Provide the [x, y] coordinate of the cell's center where the given text is located.  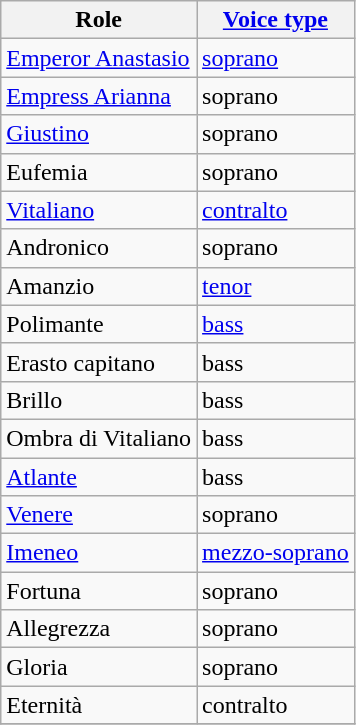
mezzo-soprano [276, 553]
Vitaliano [99, 210]
Gloria [99, 667]
Ombra di Vitaliano [99, 438]
Eufemia [99, 172]
Role [99, 20]
Imeneo [99, 553]
Empress Arianna [99, 96]
Erasto capitano [99, 362]
Venere [99, 515]
Amanzio [99, 286]
Eternità [99, 705]
Polimante [99, 324]
Fortuna [99, 591]
Giustino [99, 134]
Allegrezza [99, 629]
Emperor Anastasio [99, 58]
Brillo [99, 400]
Voice type [276, 20]
Andronico [99, 248]
Atlante [99, 477]
tenor [276, 286]
